Provide the (X, Y) coordinate of the cell's center where the given text is located.  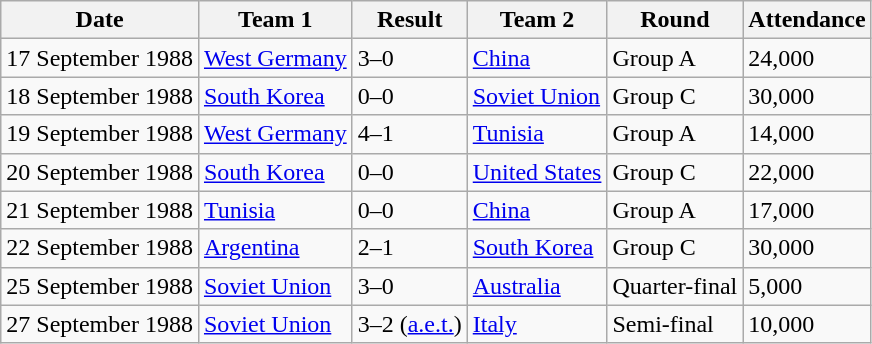
Result (410, 20)
10,000 (807, 324)
17,000 (807, 210)
5,000 (807, 286)
Argentina (275, 248)
Italy (537, 324)
4–1 (410, 134)
Round (675, 20)
25 September 1988 (100, 286)
20 September 1988 (100, 172)
22,000 (807, 172)
Semi-final (675, 324)
17 September 1988 (100, 58)
22 September 1988 (100, 248)
Team 2 (537, 20)
19 September 1988 (100, 134)
United States (537, 172)
14,000 (807, 134)
Attendance (807, 20)
2–1 (410, 248)
24,000 (807, 58)
3–2 (a.e.t.) (410, 324)
Australia (537, 286)
18 September 1988 (100, 96)
27 September 1988 (100, 324)
21 September 1988 (100, 210)
Date (100, 20)
Team 1 (275, 20)
Quarter-final (675, 286)
